Determine the (x, y) coordinate at the center of the cell enclosing the given text.  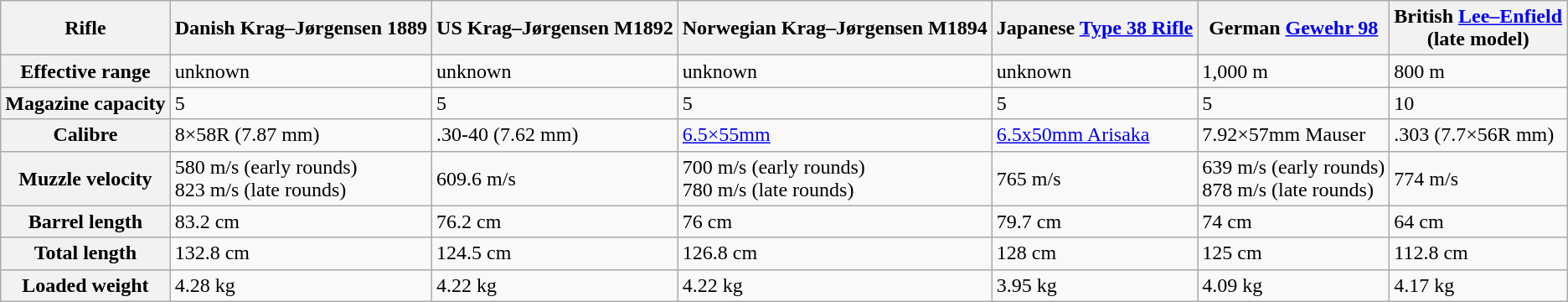
6.5x50mm Arisaka (1095, 135)
125 cm (1293, 253)
83.2 cm (301, 221)
132.8 cm (301, 253)
700 m/s (early rounds) 780 m/s (late rounds) (834, 178)
4.28 kg (301, 285)
112.8 cm (1478, 253)
Norwegian Krag–Jørgensen M1894 (834, 29)
Muzzle velocity (85, 178)
765 m/s (1095, 178)
128 cm (1095, 253)
.303 (7.7×56R mm) (1478, 135)
609.6 m/s (555, 178)
Rifle (85, 29)
800 m (1478, 71)
US Krag–Jørgensen M1892 (555, 29)
580 m/s (early rounds) 823 m/s (late rounds) (301, 178)
Danish Krag–Jørgensen 1889 (301, 29)
Magazine capacity (85, 103)
Total length (85, 253)
774 m/s (1478, 178)
74 cm (1293, 221)
6.5×55mm (834, 135)
1,000 m (1293, 71)
76 cm (834, 221)
Loaded weight (85, 285)
7.92×57mm Mauser (1293, 135)
British Lee–Enfield(late model) (1478, 29)
79.7 cm (1095, 221)
Japanese Type 38 Rifle (1095, 29)
76.2 cm (555, 221)
Effective range (85, 71)
German Gewehr 98 (1293, 29)
4.17 kg (1478, 285)
.30-40 (7.62 mm) (555, 135)
64 cm (1478, 221)
Calibre (85, 135)
Barrel length (85, 221)
639 m/s (early rounds) 878 m/s (late rounds) (1293, 178)
10 (1478, 103)
126.8 cm (834, 253)
124.5 cm (555, 253)
8×58R (7.87 mm) (301, 135)
3.95 kg (1095, 285)
4.09 kg (1293, 285)
